Identify which cell holds the provided text, then report its (x, y) central coordinate. 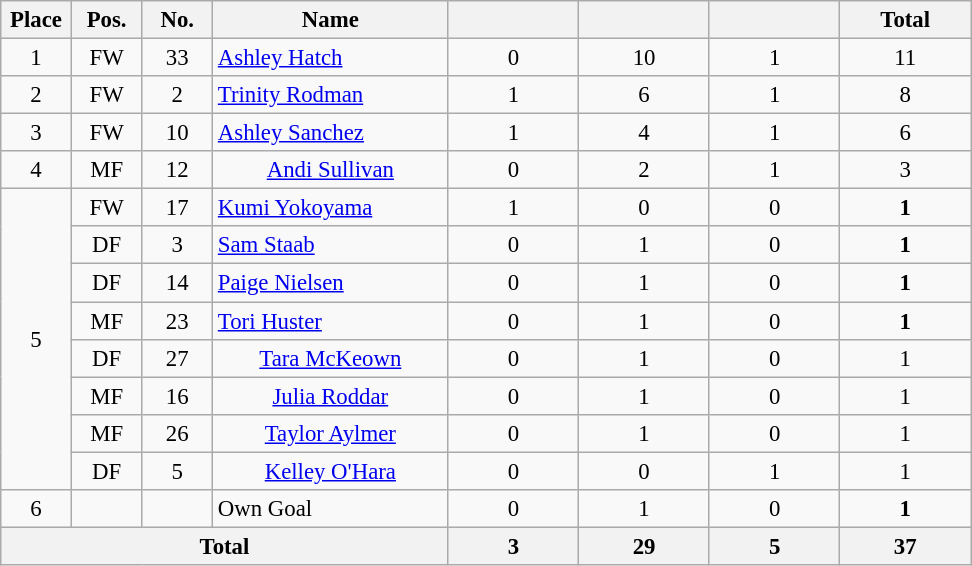
17 (178, 208)
Ashley Sanchez (331, 133)
Kelley O'Hara (331, 471)
8 (906, 95)
14 (178, 283)
Trinity Rodman (331, 95)
Tori Huster (331, 321)
Place (36, 20)
Kumi Yokoyama (331, 208)
Own Goal (331, 509)
23 (178, 321)
27 (178, 358)
37 (906, 546)
Taylor Aylmer (331, 433)
12 (178, 170)
33 (178, 58)
No. (178, 20)
Andi Sullivan (331, 170)
Tara McKeown (331, 358)
Name (331, 20)
Ashley Hatch (331, 58)
Pos. (106, 20)
11 (906, 58)
Paige Nielsen (331, 283)
29 (644, 546)
26 (178, 433)
16 (178, 396)
Sam Staab (331, 245)
Julia Roddar (331, 396)
